Identify which cell holds the provided text, then report its (x, y) central coordinate. 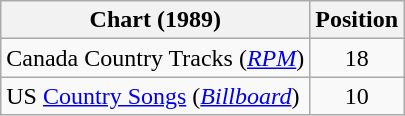
10 (357, 96)
Chart (1989) (156, 20)
Canada Country Tracks (RPM) (156, 58)
Position (357, 20)
18 (357, 58)
US Country Songs (Billboard) (156, 96)
